Provide the (X, Y) coordinate of the cell's center where the given text is located.  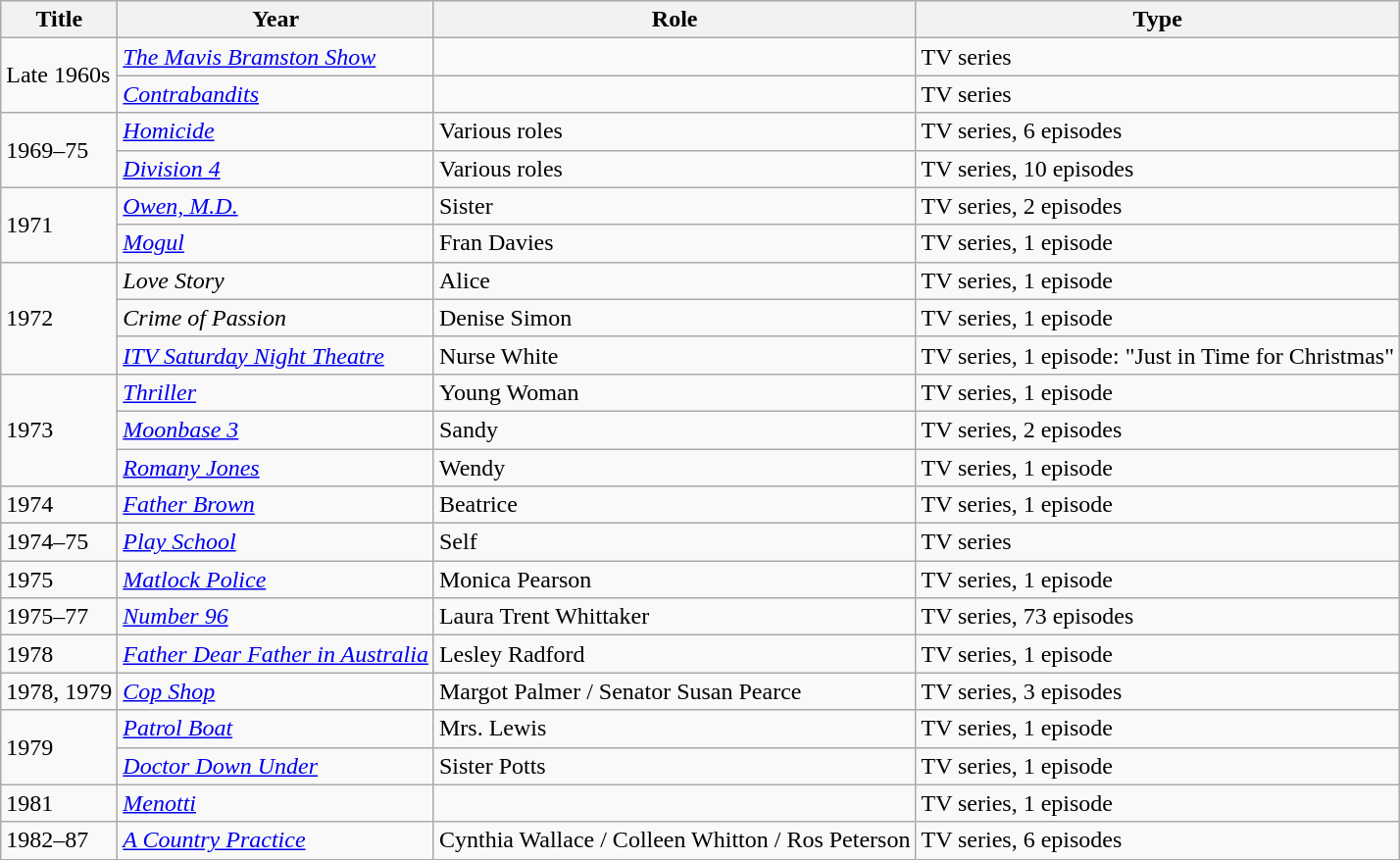
1982–87 (59, 840)
Role (675, 20)
ITV Saturday Night Theatre (276, 355)
Father Dear Father in Australia (276, 654)
Wendy (675, 468)
Mogul (276, 243)
TV series, 10 episodes (1158, 169)
Nurse White (675, 355)
TV series, 3 episodes (1158, 691)
Father Brown (276, 505)
Mrs. Lewis (675, 729)
Menotti (276, 803)
Matlock Police (276, 580)
Monica Pearson (675, 580)
1979 (59, 747)
Owen, M.D. (276, 206)
Sandy (675, 430)
Margot Palmer / Senator Susan Pearce (675, 691)
TV series, 1 episode: "Just in Time for Christmas" (1158, 355)
1972 (59, 318)
Sister Potts (675, 766)
Type (1158, 20)
Title (59, 20)
1974 (59, 505)
Crime of Passion (276, 318)
Beatrice (675, 505)
The Mavis Bramston Show (276, 57)
Thriller (276, 392)
Young Woman (675, 392)
Doctor Down Under (276, 766)
1969–75 (59, 150)
1975–77 (59, 617)
A Country Practice (276, 840)
Self (675, 542)
Cop Shop (276, 691)
Play School (276, 542)
Homicide (276, 131)
Patrol Boat (276, 729)
1973 (59, 430)
1978 (59, 654)
Laura Trent Whittaker (675, 617)
Lesley Radford (675, 654)
Year (276, 20)
Romany Jones (276, 468)
Division 4 (276, 169)
Denise Simon (675, 318)
TV series, 73 episodes (1158, 617)
Fran Davies (675, 243)
Number 96 (276, 617)
Contrabandits (276, 94)
1981 (59, 803)
Cynthia Wallace / Colleen Whitton / Ros Peterson (675, 840)
1974–75 (59, 542)
1971 (59, 225)
Love Story (276, 280)
Late 1960s (59, 76)
Sister (675, 206)
Moonbase 3 (276, 430)
1978, 1979 (59, 691)
Alice (675, 280)
1975 (59, 580)
